Return (X, Y) of the center of cell containing provided text 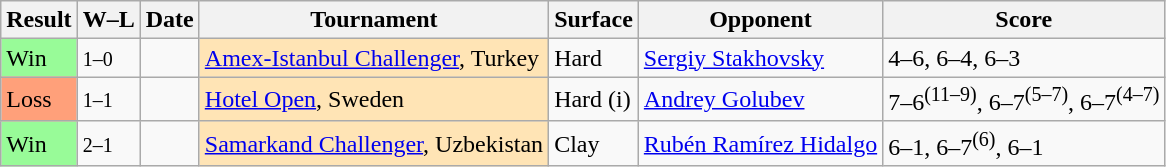
4–6, 6–4, 6–3 (1024, 58)
7–6(11–9), 6–7(5–7), 6–7(4–7) (1024, 100)
6–1, 6–7(6), 6–1 (1024, 144)
Hard (594, 58)
Samarkand Challenger, Uzbekistan (374, 144)
Opponent (760, 20)
Loss (39, 100)
Score (1024, 20)
Date (170, 20)
Sergiy Stakhovsky (760, 58)
Andrey Golubev (760, 100)
Result (39, 20)
1–1 (108, 100)
Rubén Ramírez Hidalgo (760, 144)
Hard (i) (594, 100)
Tournament (374, 20)
Surface (594, 20)
Amex-Istanbul Challenger, Turkey (374, 58)
Hotel Open, Sweden (374, 100)
W–L (108, 20)
1–0 (108, 58)
2–1 (108, 144)
Clay (594, 144)
